Locate the cell with the specified text and output its (x, y) center coordinate. 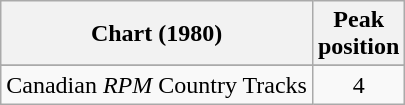
Peakposition (358, 34)
Chart (1980) (157, 34)
Canadian RPM Country Tracks (157, 85)
4 (358, 85)
